Return the [x, y] coordinate for the center point of the cell that contains the specified text.  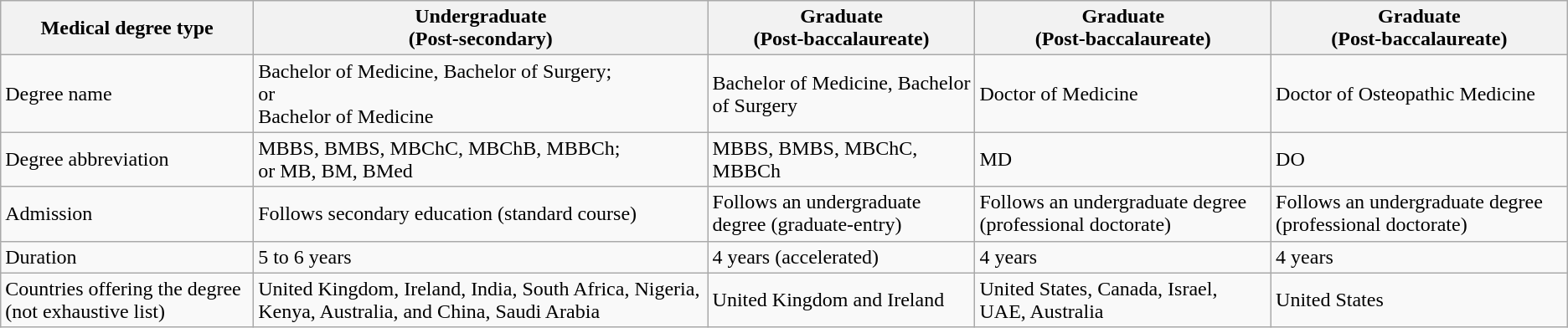
4 years (accelerated) [841, 257]
MBBS, BMBS, MBChC, MBBCh [841, 159]
United States, Canada, Israel, UAE, Australia [1123, 300]
United Kingdom, Ireland, India, South Africa, Nigeria, Kenya, Australia, and China, Saudi Arabia [481, 300]
Countries offering the degree (not exhaustive list) [127, 300]
DO [1420, 159]
Follows secondary education (standard course) [481, 214]
Bachelor of Medicine, Bachelor of Surgery;orBachelor of Medicine [481, 94]
Doctor of Medicine [1123, 94]
Follows an undergraduate degree (graduate-entry) [841, 214]
Medical degree type [127, 28]
MD [1123, 159]
Degree name [127, 94]
5 to 6 years [481, 257]
Admission [127, 214]
United Kingdom and Ireland [841, 300]
Undergraduate(Post-secondary) [481, 28]
United States [1420, 300]
MBBS, BMBS, MBChC, MBChB, MBBCh;or MB, BM, BMed [481, 159]
Duration [127, 257]
Doctor of Osteopathic Medicine [1420, 94]
Bachelor of Medicine, Bachelor of Surgery [841, 94]
Degree abbreviation [127, 159]
